Determine the (X, Y) coordinate at the center of the cell enclosing the given text.  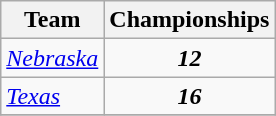
Nebraska (52, 58)
Championships (190, 20)
Texas (52, 96)
Team (52, 20)
16 (190, 96)
12 (190, 58)
